Pinpoint the cell where the given text exists, returning its [X, Y] midpoint coordinate. 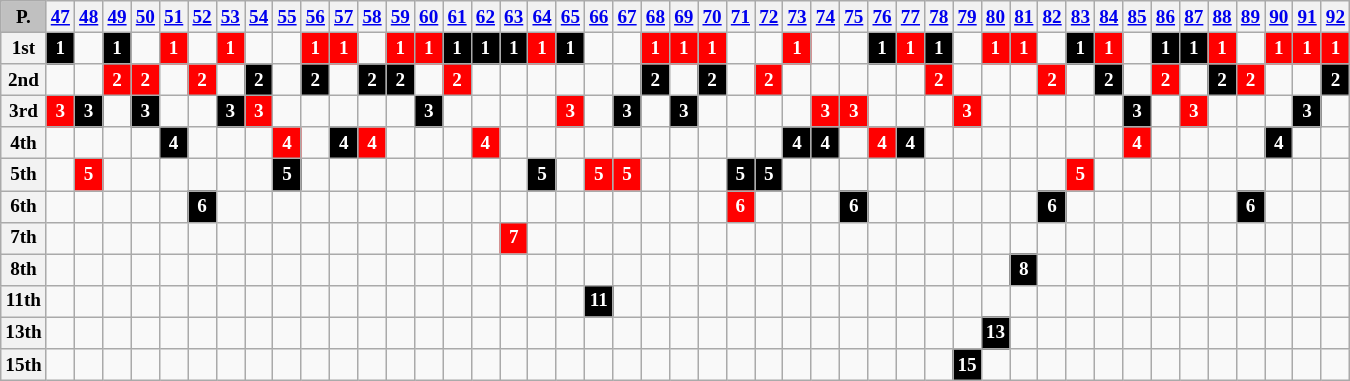
13th [24, 333]
5th [24, 175]
70 [712, 17]
7 [514, 238]
67 [627, 17]
92 [1335, 17]
1st [24, 48]
63 [514, 17]
48 [89, 17]
77 [910, 17]
72 [769, 17]
15th [24, 365]
60 [429, 17]
8 [1024, 270]
56 [315, 17]
79 [967, 17]
76 [882, 17]
86 [1165, 17]
81 [1024, 17]
80 [995, 17]
88 [1222, 17]
6th [24, 206]
59 [400, 17]
53 [230, 17]
8th [24, 270]
84 [1109, 17]
3rd [24, 111]
62 [485, 17]
13 [995, 333]
2nd [24, 80]
75 [854, 17]
55 [287, 17]
64 [542, 17]
85 [1137, 17]
78 [939, 17]
54 [259, 17]
69 [684, 17]
66 [599, 17]
7th [24, 238]
71 [740, 17]
74 [825, 17]
15 [967, 365]
11 [599, 301]
52 [202, 17]
58 [372, 17]
11th [24, 301]
90 [1279, 17]
87 [1194, 17]
P. [24, 17]
83 [1080, 17]
47 [60, 17]
61 [457, 17]
57 [344, 17]
49 [117, 17]
82 [1052, 17]
89 [1250, 17]
91 [1307, 17]
68 [655, 17]
51 [174, 17]
4th [24, 143]
50 [145, 17]
65 [570, 17]
73 [797, 17]
